Return (X, Y) of the center of cell containing provided text 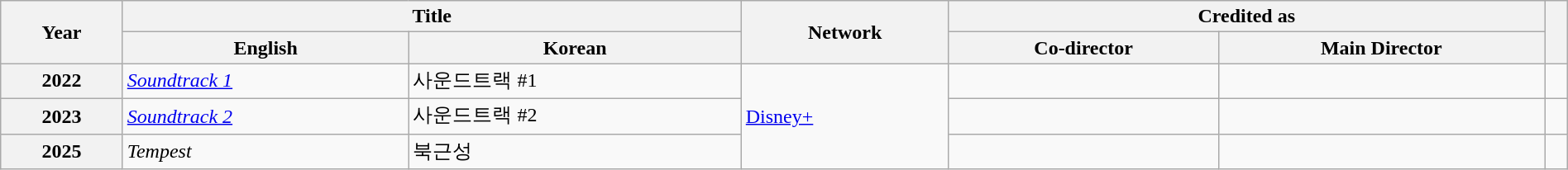
Co-director (1083, 48)
사운드트랙 #2 (575, 116)
Korean (575, 48)
2023 (62, 116)
북근성 (575, 152)
Title (432, 17)
2022 (62, 81)
Tempest (265, 152)
Year (62, 32)
Disney+ (845, 116)
2025 (62, 152)
Main Director (1381, 48)
Soundtrack 1 (265, 81)
English (265, 48)
사운드트랙 #1 (575, 81)
Soundtrack 2 (265, 116)
Credited as (1247, 17)
Network (845, 32)
